Search for the cell housing the specified text and yield its (X, Y) center coordinate. 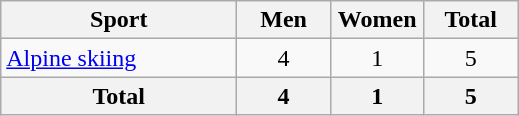
Alpine skiing (119, 58)
Women (377, 20)
Sport (119, 20)
Men (284, 20)
